Identify which cell holds the provided text, then report its (X, Y) central coordinate. 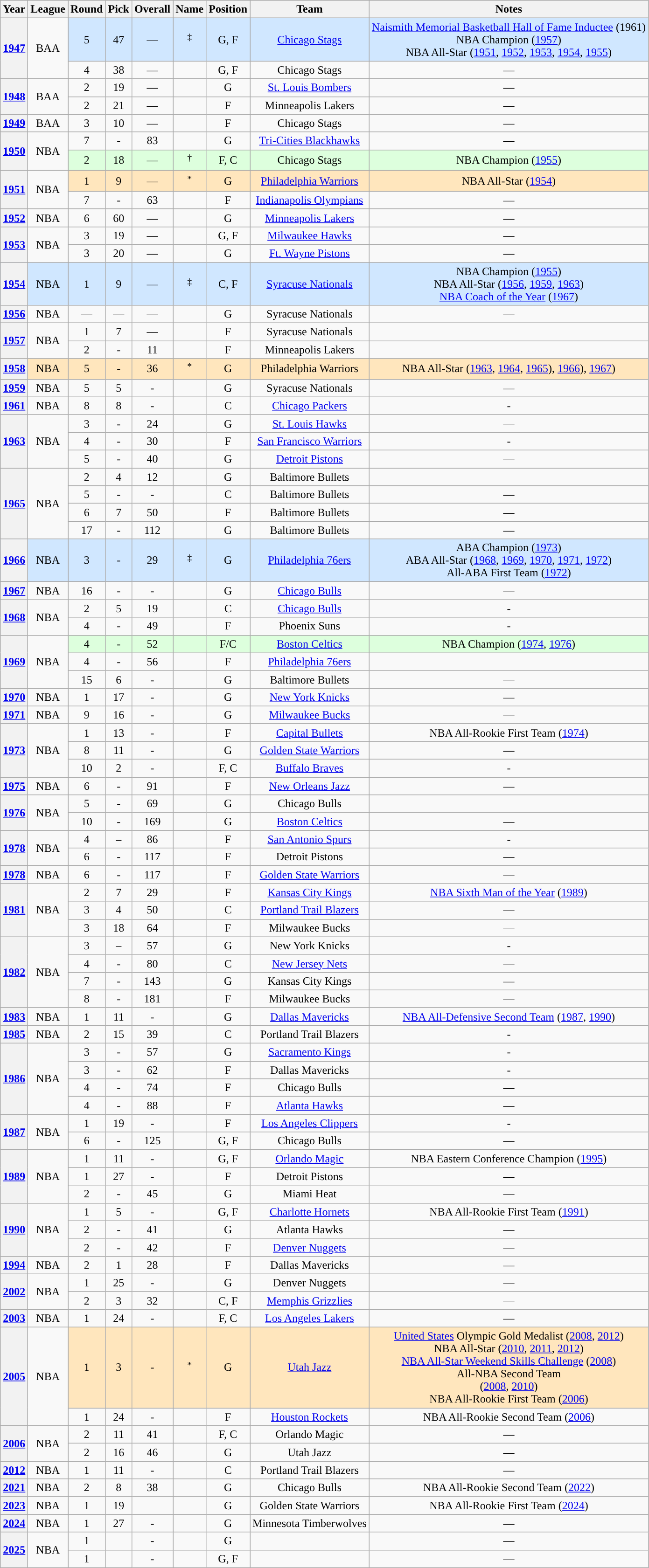
1963 (14, 441)
Charlotte Hornets (310, 1212)
1976 (14, 813)
NBA All-Star (1963, 1964, 1965), 1966), 1967) (509, 369)
45 (152, 1194)
Los Angeles Clippers (310, 1123)
28 (152, 1265)
2003 (14, 1319)
112 (152, 530)
St. Louis Hawks (310, 423)
181 (152, 999)
13 (119, 732)
60 (119, 218)
Buffalo Braves (310, 768)
80 (152, 963)
30 (152, 442)
League (48, 9)
Miami Heat (310, 1194)
83 (152, 141)
1990 (14, 1230)
21 (119, 105)
1965 (14, 504)
Los Angeles Lakers (310, 1319)
NBA Champion (1955) (509, 160)
125 (152, 1141)
64 (152, 928)
Position (228, 9)
NBA Sixth Man of the Year (1989) (509, 892)
Minnesota Timberwolves (310, 1523)
San Francisco Warriors (310, 442)
1953 (14, 244)
1961 (14, 406)
2025 (14, 1550)
Memphis Grizzlies (310, 1300)
63 (152, 200)
Naismith Memorial Basketball Hall of Fame Inductee (1961)NBA Champion (1957) NBA All-Star (1951, 1952, 1953, 1954, 1955) (509, 40)
46 (152, 1452)
143 (152, 981)
2005 (14, 1376)
1985 (14, 1035)
2024 (14, 1523)
1994 (14, 1265)
1987 (14, 1132)
NBA Eastern Conference Champion (1995) (509, 1159)
1958 (14, 369)
1954 (14, 284)
1959 (14, 388)
NBA Champion (1955)NBA All-Star (1956, 1959, 1963)NBA Coach of the Year (1967) (509, 284)
Houston Rockets (310, 1417)
1956 (14, 314)
1967 (14, 591)
NBA All-Star (1954) (509, 181)
St. Louis Bombers (310, 88)
1947 (14, 48)
1949 (14, 123)
69 (152, 804)
Overall (152, 9)
74 (152, 1088)
Pick (119, 9)
36 (152, 369)
San Antonio Spurs (310, 839)
1982 (14, 972)
20 (119, 253)
32 (152, 1300)
NBA All-Rookie First Team (2024) (509, 1506)
2002 (14, 1292)
Chicago Packers (310, 406)
New Jersey Nets (310, 963)
Notes (509, 9)
47 (119, 40)
2023 (14, 1506)
1968 (14, 617)
Name (189, 9)
NBA All-Rookie Second Team (2006) (509, 1417)
86 (152, 839)
Ft. Wayne Pistons (310, 253)
Phoenix Suns (310, 626)
ABA Champion (1973) ABA All-Star (1968, 1969, 1970, 1971, 1972)All-ABA First Team (1972) (509, 560)
40 (152, 459)
1989 (14, 1176)
169 (152, 822)
NBA All-Defensive Second Team (1987, 1990) (509, 1016)
NBA Champion (1974, 1976) (509, 644)
1950 (14, 151)
62 (152, 1070)
Indianapolis Olympians (310, 200)
NBA All-Rookie First Team (1974) (509, 732)
1981 (14, 910)
NBA All-Rookie Second Team (2022) (509, 1488)
88 (152, 1105)
1971 (14, 715)
F/C (228, 644)
Round (87, 9)
1951 (14, 190)
1948 (14, 97)
52 (152, 644)
2012 (14, 1470)
39 (152, 1035)
91 (152, 786)
1957 (14, 341)
Sacramento Kings (310, 1052)
NBA All-Rookie First Team (1991) (509, 1212)
1983 (14, 1016)
1970 (14, 697)
Tri-Cities Blackhawks (310, 141)
25 (119, 1283)
1969 (14, 662)
1975 (14, 786)
2021 (14, 1488)
12 (152, 477)
1966 (14, 560)
1952 (14, 218)
New Orleans Jazz (310, 786)
1986 (14, 1079)
Year (14, 9)
2006 (14, 1444)
49 (152, 626)
1973 (14, 750)
56 (152, 662)
† (189, 160)
Milwaukee Hawks (310, 235)
Capital Bullets (310, 732)
42 (152, 1247)
Team (310, 9)
